Identify which cell holds the provided text, then report its (x, y) central coordinate. 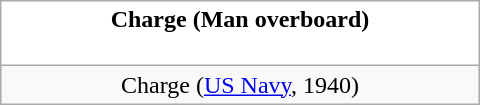
Charge (US Navy, 1940) (240, 85)
Charge (Man overboard) (240, 34)
